Search for the cell housing the specified text and yield its (x, y) center coordinate. 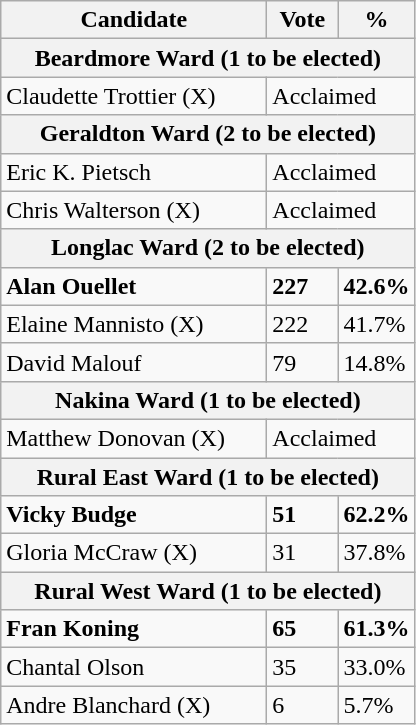
37.8% (376, 553)
Eric K. Pietsch (134, 172)
Rural East Ward (1 to be elected) (208, 477)
6 (302, 705)
Nakina Ward (1 to be elected) (208, 400)
5.7% (376, 705)
Matthew Donovan (X) (134, 438)
Andre Blanchard (X) (134, 705)
Vote (302, 20)
Gloria McCraw (X) (134, 553)
Rural West Ward (1 to be elected) (208, 591)
Elaine Mannisto (X) (134, 324)
35 (302, 667)
33.0% (376, 667)
31 (302, 553)
Beardmore Ward (1 to be elected) (208, 58)
14.8% (376, 362)
Longlac Ward (2 to be elected) (208, 248)
Chantal Olson (134, 667)
227 (302, 286)
% (376, 20)
Candidate (134, 20)
Chris Walterson (X) (134, 210)
David Malouf (134, 362)
Alan Ouellet (134, 286)
41.7% (376, 324)
62.2% (376, 515)
222 (302, 324)
Claudette Trottier (X) (134, 96)
65 (302, 629)
61.3% (376, 629)
Vicky Budge (134, 515)
42.6% (376, 286)
Geraldton Ward (2 to be elected) (208, 134)
79 (302, 362)
51 (302, 515)
Fran Koning (134, 629)
